Return the [X, Y] coordinate for the center point of the cell that contains the specified text.  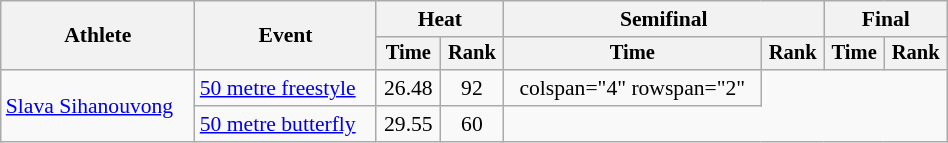
colspan="4" rowspan="2" [632, 88]
92 [472, 88]
Heat [440, 19]
50 metre freestyle [286, 88]
Semifinal [664, 19]
60 [472, 124]
50 metre butterfly [286, 124]
Athlete [98, 36]
Event [286, 36]
Slava Sihanouvong [98, 106]
29.55 [408, 124]
26.48 [408, 88]
Final [886, 19]
